Find where the given text appears and provide that cell's center as (X, Y) coordinate. 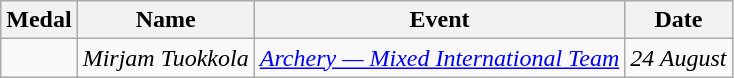
Medal (39, 20)
Name (166, 20)
Date (678, 20)
Archery — Mixed International Team (440, 58)
Event (440, 20)
Mirjam Tuokkola (166, 58)
24 August (678, 58)
